For the text-containing cell, return its midpoint in [X, Y] coordinate format. 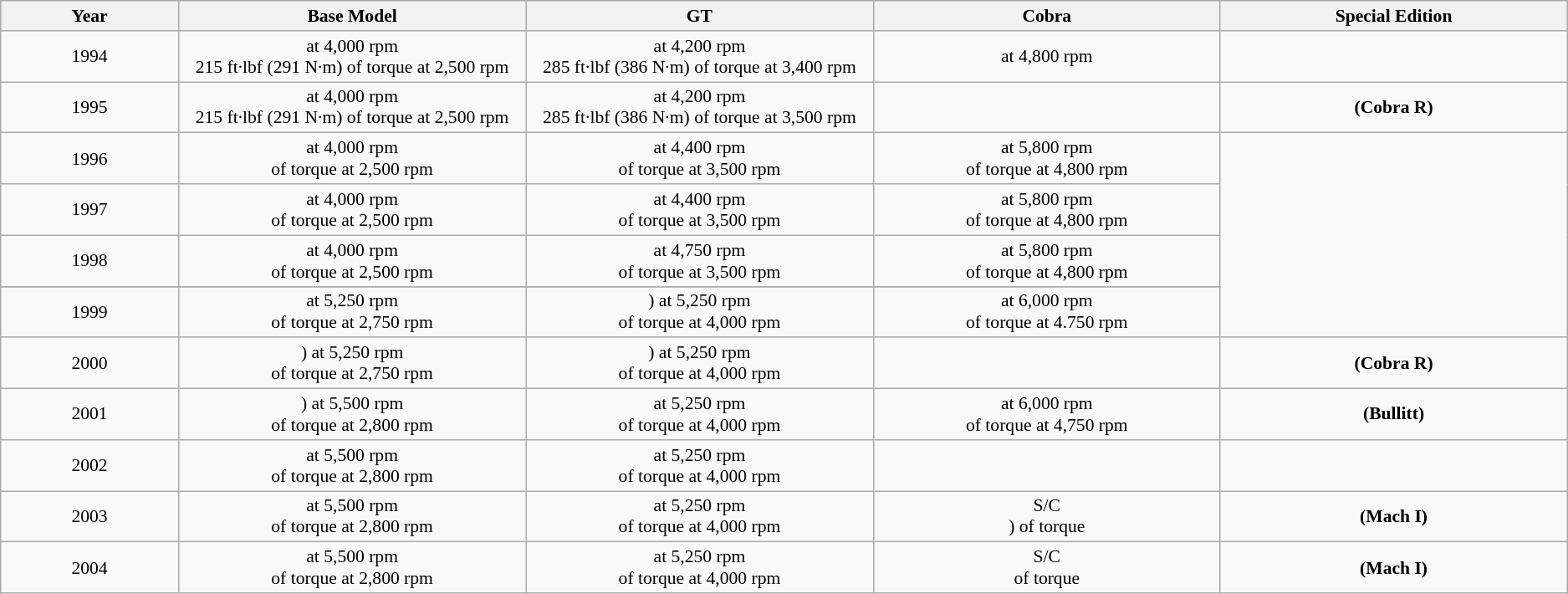
2004 [90, 567]
2000 [90, 363]
1997 [90, 209]
1996 [90, 159]
at 5,250 rpm of torque at 2,750 rpm [351, 311]
2002 [90, 465]
Cobra [1047, 16]
) at 5,250 rpm of torque at 2,750 rpm [351, 363]
at 4,800 rpm [1047, 57]
1994 [90, 57]
1995 [90, 107]
Special Edition [1393, 16]
at 4,200 rpm285 ft·lbf (386 N·m) of torque at 3,500 rpm [699, 107]
at 6,000 rpm of torque at 4.750 rpm [1047, 311]
2001 [90, 415]
at 4,750 rpm of torque at 3,500 rpm [699, 261]
2003 [90, 517]
Year [90, 16]
1998 [90, 261]
at 4,200 rpm285 ft·lbf (386 N·m) of torque at 3,400 rpm [699, 57]
) at 5,500 rpm of torque at 2,800 rpm [351, 415]
at 6,000 rpm of torque at 4,750 rpm [1047, 415]
Base Model [351, 16]
1999 [90, 311]
GT [699, 16]
(Bullitt) [1393, 415]
S/C of torque [1047, 567]
S/C) of torque [1047, 517]
